Identify which cell holds the provided text, then report its [x, y] central coordinate. 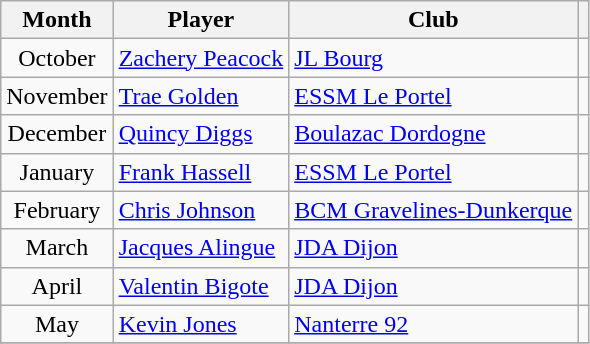
Jacques Alingue [201, 248]
Zachery Peacock [201, 58]
Boulazac Dordogne [434, 134]
Quincy Diggs [201, 134]
November [57, 96]
February [57, 210]
Valentin Bigote [201, 286]
January [57, 172]
Nanterre 92 [434, 324]
BCM Gravelines-Dunkerque [434, 210]
JL Bourg [434, 58]
Chris Johnson [201, 210]
April [57, 286]
December [57, 134]
March [57, 248]
October [57, 58]
Trae Golden [201, 96]
Month [57, 20]
Player [201, 20]
Kevin Jones [201, 324]
Frank Hassell [201, 172]
May [57, 324]
Club [434, 20]
